For the text-containing cell, return its midpoint in (x, y) coordinate format. 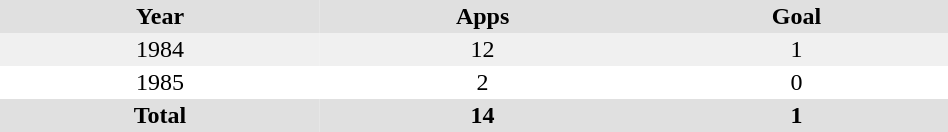
1985 (160, 82)
12 (482, 50)
2 (482, 82)
Goal (796, 16)
0 (796, 82)
Apps (482, 16)
Total (160, 116)
14 (482, 116)
1984 (160, 50)
Year (160, 16)
